Determine the (x, y) coordinate at the center of the cell enclosing the given text.  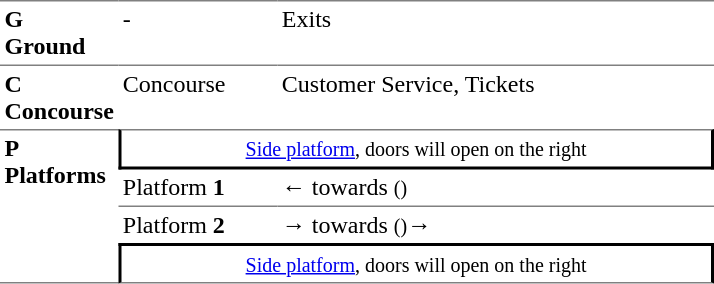
Concourse (198, 98)
Customer Service, Tickets (495, 98)
- (198, 33)
Platform 1 (198, 189)
← towards () (495, 189)
Exits (495, 33)
CConcourse (59, 98)
PPlatforms (59, 206)
GGround (59, 33)
→ towards ()→ (495, 225)
Platform 2 (198, 225)
